Determine the [x, y] coordinate at the center of the cell enclosing the given text.  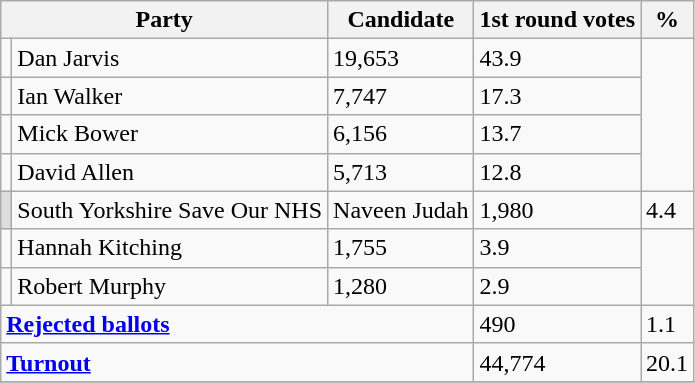
1st round votes [558, 20]
Dan Jarvis [170, 58]
Ian Walker [170, 96]
Party [164, 20]
Turnout [238, 362]
1,755 [401, 248]
12.8 [558, 172]
David Allen [170, 172]
% [668, 20]
3.9 [558, 248]
7,747 [401, 96]
6,156 [401, 134]
44,774 [558, 362]
19,653 [401, 58]
5,713 [401, 172]
20.1 [668, 362]
Mick Bower [170, 134]
43.9 [558, 58]
13.7 [558, 134]
Rejected ballots [238, 324]
Candidate [401, 20]
Naveen Judah [401, 210]
1.1 [668, 324]
4.4 [668, 210]
Robert Murphy [170, 286]
South Yorkshire Save Our NHS [170, 210]
490 [558, 324]
1,280 [401, 286]
17.3 [558, 96]
1,980 [558, 210]
Hannah Kitching [170, 248]
2.9 [558, 286]
